Extract the [X, Y] coordinate from the center of the cell holding the provided text.  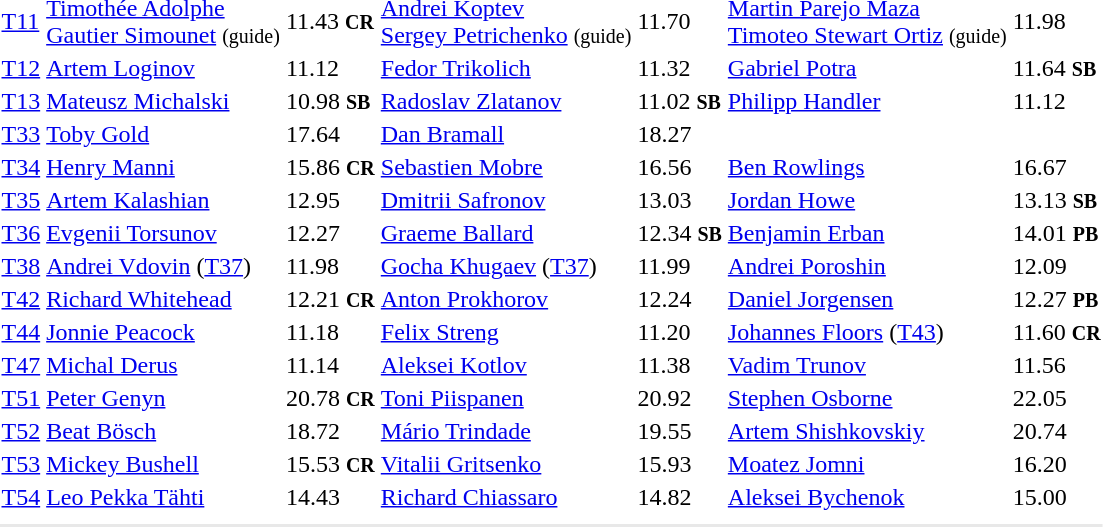
Dmitrii Safronov [506, 200]
20.92 [680, 398]
11.32 [680, 68]
T42 [21, 299]
T47 [21, 365]
11.56 [1056, 365]
12.27 [330, 233]
14.43 [330, 497]
Andrei Poroshin [867, 266]
13.03 [680, 200]
15.86 CR [330, 167]
12.09 [1056, 266]
Felix Streng [506, 332]
Artem Loginov [164, 68]
T35 [21, 200]
22.05 [1056, 398]
Moatez Jomni [867, 464]
Jonnie Peacock [164, 332]
Sebastien Mobre [506, 167]
11.18 [330, 332]
T34 [21, 167]
11.20 [680, 332]
14.01 PB [1056, 233]
13.13 SB [1056, 200]
Henry Manni [164, 167]
Ben Rowlings [867, 167]
Gabriel Potra [867, 68]
17.64 [330, 134]
12.24 [680, 299]
T33 [21, 134]
11.60 CR [1056, 332]
19.55 [680, 431]
12.95 [330, 200]
15.93 [680, 464]
Vadim Trunov [867, 365]
11.14 [330, 365]
T52 [21, 431]
T53 [21, 464]
18.27 [680, 134]
16.67 [1056, 167]
12.34 SB [680, 233]
12.21 CR [330, 299]
Peter Genyn [164, 398]
10.98 SB [330, 101]
Artem Shishkovskiy [867, 431]
16.56 [680, 167]
11.98 [330, 266]
Aleksei Bychenok [867, 497]
Johannes Floors (T43) [867, 332]
Beat Bösch [164, 431]
11.99 [680, 266]
Radoslav Zlatanov [506, 101]
Philipp Handler [867, 101]
16.20 [1056, 464]
Vitalii Gritsenko [506, 464]
T38 [21, 266]
T44 [21, 332]
Anton Prokhorov [506, 299]
Mateusz Michalski [164, 101]
12.27 PB [1056, 299]
Leo Pekka Tähti [164, 497]
20.78 CR [330, 398]
Andrei Vdovin (T37) [164, 266]
Mickey Bushell [164, 464]
T54 [21, 497]
11.64 SB [1056, 68]
15.00 [1056, 497]
Mário Trindade [506, 431]
Richard Whitehead [164, 299]
Stephen Osborne [867, 398]
Evgenii Torsunov [164, 233]
Artem Kalashian [164, 200]
Dan Bramall [506, 134]
T12 [21, 68]
Richard Chiassaro [506, 497]
18.72 [330, 431]
14.82 [680, 497]
Michal Derus [164, 365]
Aleksei Kotlov [506, 365]
Benjamin Erban [867, 233]
Jordan Howe [867, 200]
Graeme Ballard [506, 233]
Fedor Trikolich [506, 68]
Toby Gold [164, 134]
Toni Piispanen [506, 398]
T36 [21, 233]
20.74 [1056, 431]
11.02 SB [680, 101]
11.38 [680, 365]
T51 [21, 398]
Gocha Khugaev (T37) [506, 266]
T13 [21, 101]
15.53 CR [330, 464]
Daniel Jorgensen [867, 299]
